Detect which cell encompasses the target text, then output its [x, y] center coordinate. 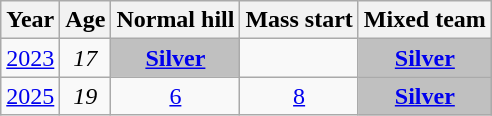
19 [86, 96]
Age [86, 20]
2025 [30, 96]
Mass start [299, 20]
2023 [30, 58]
17 [86, 58]
6 [176, 96]
Year [30, 20]
Normal hill [176, 20]
8 [299, 96]
Mixed team [424, 20]
